For the text-containing cell, return its midpoint in (X, Y) coordinate format. 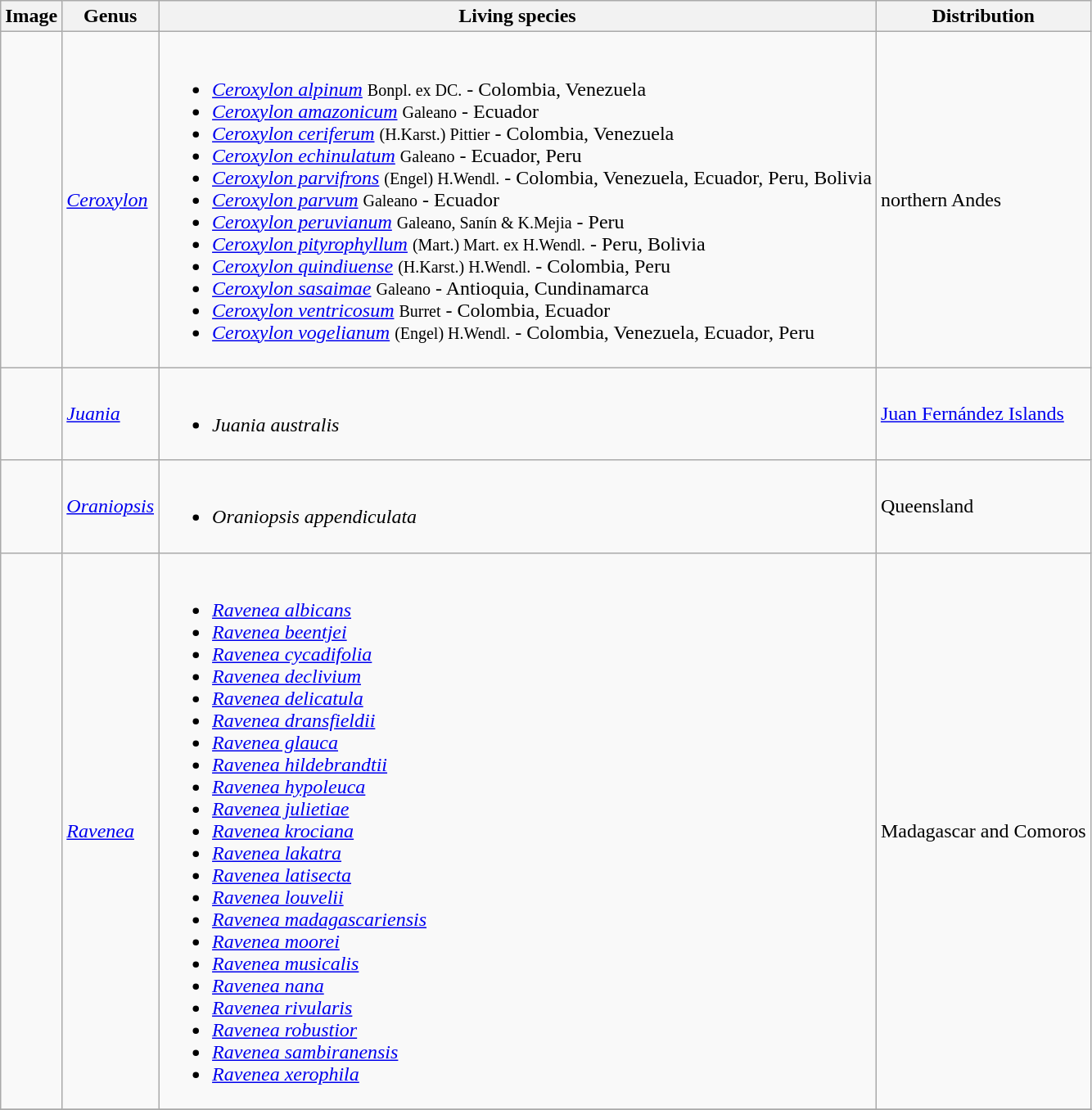
northern Andes (983, 200)
Distribution (983, 16)
Queensland (983, 506)
Juania (111, 414)
Oraniopsis appendiculata (517, 506)
Oraniopsis (111, 506)
Living species (517, 16)
Juan Fernández Islands (983, 414)
Ravenea (111, 831)
Juania australis (517, 414)
Madagascar and Comoros (983, 831)
Image (31, 16)
Ceroxylon (111, 200)
Genus (111, 16)
